From the cell containing the given text, extract its center point as (X, Y) coordinate. 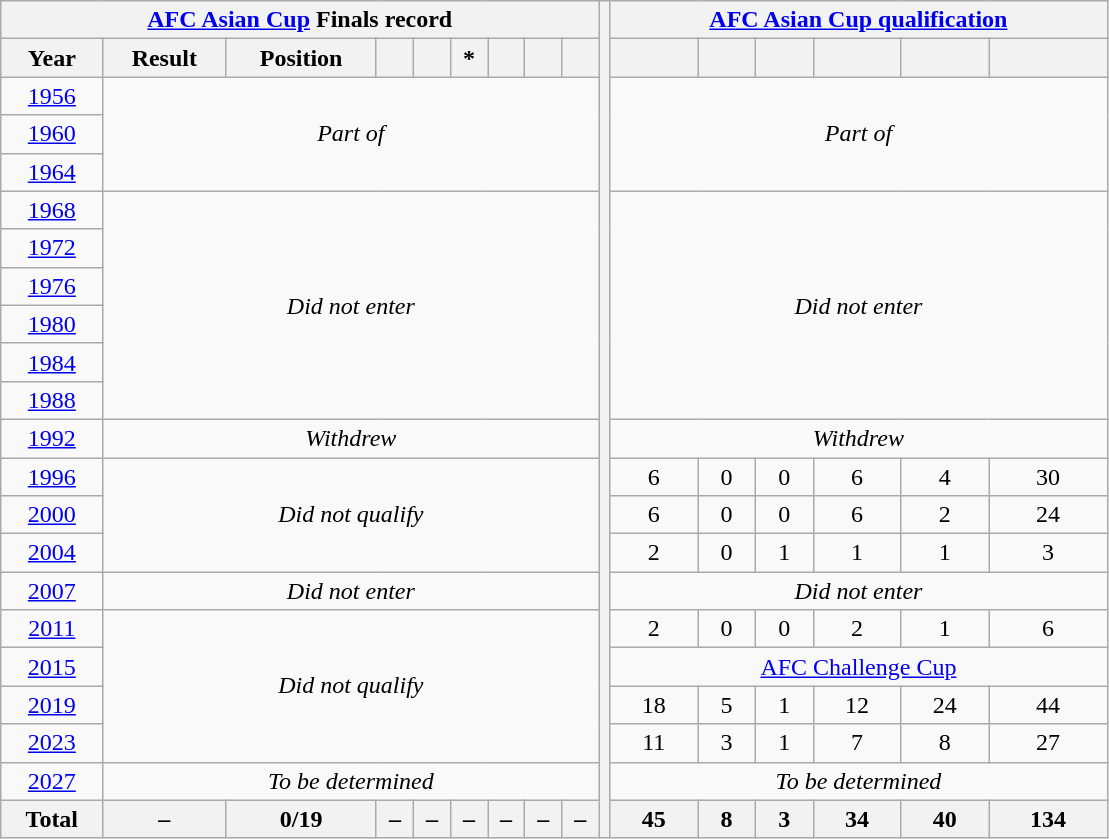
Total (52, 819)
44 (1048, 705)
* (470, 58)
12 (857, 705)
40 (945, 819)
34 (857, 819)
AFC Challenge Cup (858, 667)
1976 (52, 286)
2023 (52, 743)
0/19 (302, 819)
2027 (52, 781)
1972 (52, 248)
30 (1048, 477)
1988 (52, 400)
11 (654, 743)
AFC Asian Cup qualification (858, 20)
1996 (52, 477)
2011 (52, 629)
1956 (52, 96)
Result (164, 58)
2007 (52, 591)
1960 (52, 134)
18 (654, 705)
27 (1048, 743)
1968 (52, 210)
45 (654, 819)
2004 (52, 553)
Year (52, 58)
7 (857, 743)
2019 (52, 705)
1984 (52, 362)
5 (727, 705)
AFC Asian Cup Finals record (300, 20)
1992 (52, 438)
1964 (52, 172)
Position (302, 58)
2000 (52, 515)
134 (1048, 819)
4 (945, 477)
2015 (52, 667)
1980 (52, 324)
